For the text-containing cell, return its midpoint in [X, Y] coordinate format. 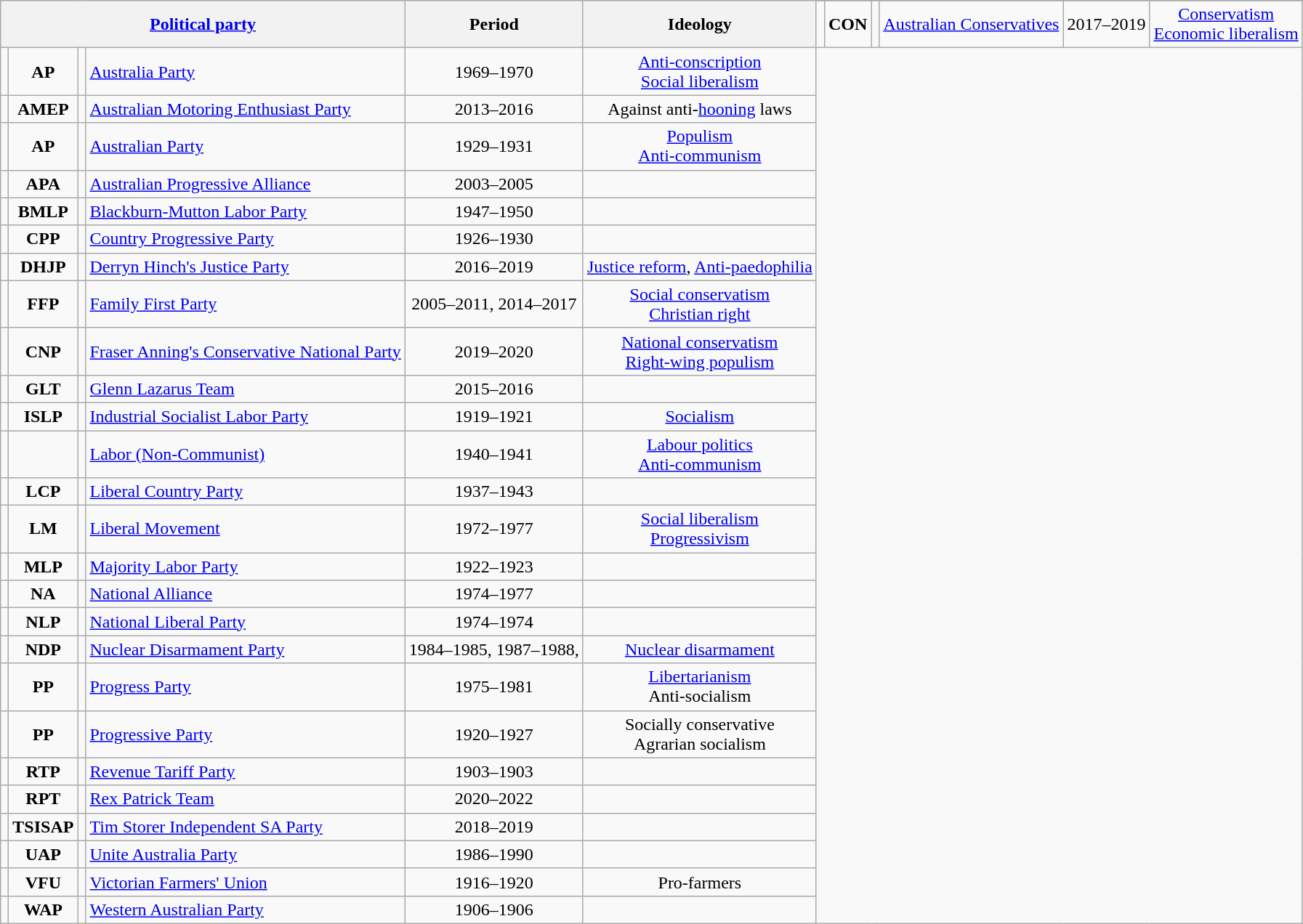
RTP [44, 771]
LM [44, 529]
FFP [44, 304]
Derryn Hinch's Justice Party [246, 267]
Progress Party [246, 687]
1969–1970 [494, 71]
Unite Australia Party [246, 854]
1922–1923 [494, 567]
Nuclear Disarmament Party [246, 649]
Political party [203, 25]
Country Progressive Party [246, 239]
Social conservatismChristian right [699, 304]
Pro-farmers [699, 882]
Socially conservativeAgrarian socialism [699, 734]
1940–1941 [494, 453]
ISLP [44, 416]
1903–1903 [494, 771]
1974–1974 [494, 622]
VFU [44, 882]
Period [494, 25]
Liberal Movement [246, 529]
1972–1977 [494, 529]
DHJP [44, 267]
LCP [44, 492]
Ideology [699, 25]
Australian Conservatives [971, 25]
Australian Party [246, 147]
APA [44, 184]
1919–1921 [494, 416]
Tim Storer Independent SA Party [246, 827]
Western Australian Party [246, 909]
Labor (Non-Communist) [246, 453]
2016–2019 [494, 267]
Anti-conscriptionSocial liberalism [699, 71]
1937–1943 [494, 492]
2020–2022 [494, 799]
National Liberal Party [246, 622]
Fraser Anning's Conservative National Party [246, 352]
1986–1990 [494, 854]
Australia Party [246, 71]
Social liberalismProgressivism [699, 529]
2015–2016 [494, 389]
Socialism [699, 416]
Nuclear disarmament [699, 649]
Australian Motoring Enthusiast Party [246, 109]
CPP [44, 239]
2018–2019 [494, 827]
1929–1931 [494, 147]
Australian Progressive Alliance [246, 184]
1906–1906 [494, 909]
GLT [44, 389]
1916–1920 [494, 882]
1947–1950 [494, 211]
Glenn Lazarus Team [246, 389]
Blackburn-Mutton Labor Party [246, 211]
Liberal Country Party [246, 492]
Labour politicsAnti-communism [699, 453]
Family First Party [246, 304]
Revenue Tariff Party [246, 771]
1926–1930 [494, 239]
2019–2020 [494, 352]
1974–1977 [494, 594]
Against anti-hooning laws [699, 109]
Progressive Party [246, 734]
WAP [44, 909]
ConservatismEconomic liberalism [1226, 25]
National Alliance [246, 594]
AMEP [44, 109]
2005–2011, 2014–2017 [494, 304]
2013–2016 [494, 109]
1975–1981 [494, 687]
CNP [44, 352]
CON [847, 25]
1920–1927 [494, 734]
1984–1985, 1987–1988, [494, 649]
TSISAP [44, 827]
NDP [44, 649]
NLP [44, 622]
Rex Patrick Team [246, 799]
2003–2005 [494, 184]
Victorian Farmers' Union [246, 882]
UAP [44, 854]
LibertarianismAnti-socialism [699, 687]
Majority Labor Party [246, 567]
MLP [44, 567]
2017–2019 [1106, 25]
PopulismAnti-communism [699, 147]
National conservatismRight-wing populism [699, 352]
Industrial Socialist Labor Party [246, 416]
Justice reform, Anti-paedophilia [699, 267]
BMLP [44, 211]
NA [44, 594]
RPT [44, 799]
